Determine the [x, y] coordinate at the center of the cell enclosing the given text.  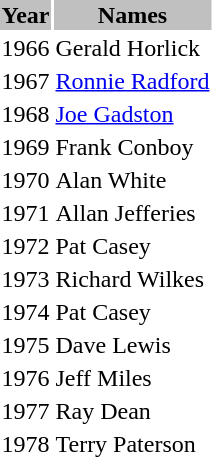
1970 [26, 180]
1977 [26, 411]
Frank Conboy [132, 147]
Dave Lewis [132, 345]
Ronnie Radford [132, 81]
1969 [26, 147]
1976 [26, 378]
1972 [26, 246]
Joe Gadston [132, 114]
1968 [26, 114]
1973 [26, 279]
Allan Jefferies [132, 213]
1974 [26, 312]
1975 [26, 345]
Alan White [132, 180]
Names [132, 15]
Ray Dean [132, 411]
Jeff Miles [132, 378]
1967 [26, 81]
Richard Wilkes [132, 279]
Gerald Horlick [132, 48]
1971 [26, 213]
Year [26, 15]
1966 [26, 48]
